Provide the [x, y] coordinate of the cell's center where the given text is located.  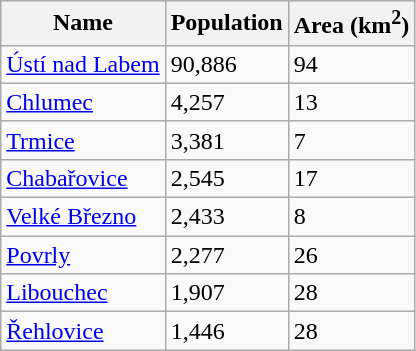
Trmice [83, 140]
26 [352, 255]
Chlumec [83, 102]
2,545 [226, 178]
3,381 [226, 140]
1,446 [226, 331]
8 [352, 217]
Velké Březno [83, 217]
Povrly [83, 255]
1,907 [226, 293]
Area (km2) [352, 24]
Libouchec [83, 293]
17 [352, 178]
Ústí nad Labem [83, 64]
94 [352, 64]
90,886 [226, 64]
4,257 [226, 102]
Chabařovice [83, 178]
Řehlovice [83, 331]
Name [83, 24]
2,433 [226, 217]
Population [226, 24]
2,277 [226, 255]
7 [352, 140]
13 [352, 102]
